Provide the (x, y) coordinate of the cell's center where the given text is located.  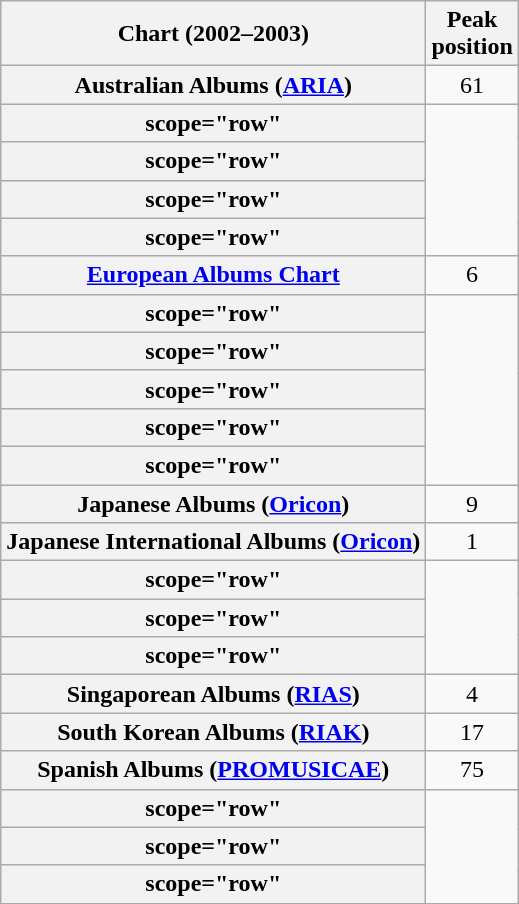
1 (472, 542)
Australian Albums (ARIA) (214, 85)
Peakposition (472, 34)
4 (472, 694)
9 (472, 503)
South Korean Albums (RIAK) (214, 732)
Chart (2002–2003) (214, 34)
17 (472, 732)
Singaporean Albums (RIAS) (214, 694)
European Albums Chart (214, 275)
Japanese Albums (Oricon) (214, 503)
75 (472, 770)
61 (472, 85)
Spanish Albums (PROMUSICAE) (214, 770)
Japanese International Albums (Oricon) (214, 542)
6 (472, 275)
